Return [x, y] of the center of cell containing provided text 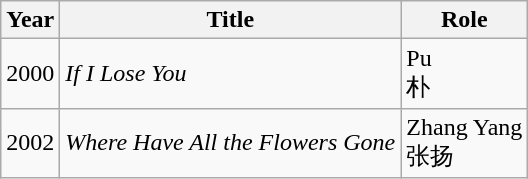
Year [30, 20]
Zhang Yang 张扬 [464, 143]
Where Have All the Flowers Gone [230, 143]
If I Lose You [230, 74]
Pu 朴 [464, 74]
Role [464, 20]
Title [230, 20]
2000 [30, 74]
2002 [30, 143]
